From the cell containing the given text, extract its center point as [X, Y] coordinate. 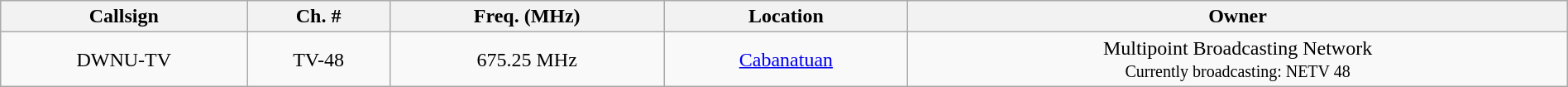
675.25 MHz [527, 60]
Cabanatuan [786, 60]
Owner [1237, 17]
DWNU-TV [124, 60]
Multipoint Broadcasting NetworkCurrently broadcasting: NETV 48 [1237, 60]
Ch. # [319, 17]
Callsign [124, 17]
TV-48 [319, 60]
Location [786, 17]
Freq. (MHz) [527, 17]
